Capture the cell that displays the provided text and extract its (X, Y) central coordinate. 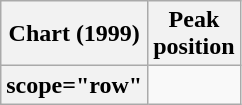
Peakposition (194, 34)
Chart (1999) (74, 34)
scope="row" (74, 85)
